Pinpoint the cell where the given text exists, returning its [X, Y] midpoint coordinate. 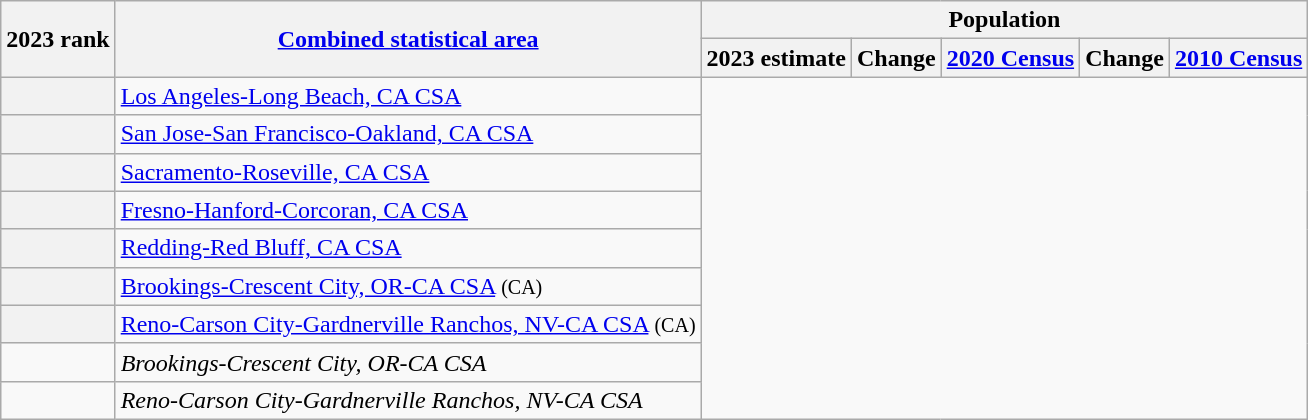
Brookings-Crescent City, OR-CA CSA (CA) [408, 286]
San Jose-San Francisco-Oakland, CA CSA [408, 134]
Combined statistical area [408, 39]
Los Angeles-Long Beach, CA CSA [408, 96]
Sacramento-Roseville, CA CSA [408, 172]
2023 estimate [776, 58]
Reno-Carson City-Gardnerville Ranchos, NV-CA CSA (CA) [408, 324]
Population [1004, 20]
2010 Census [1238, 58]
2023 rank [58, 39]
Redding-Red Bluff, CA CSA [408, 248]
Reno-Carson City-Gardnerville Ranchos, NV-CA CSA [408, 400]
Brookings-Crescent City, OR-CA CSA [408, 362]
2020 Census [1010, 58]
Fresno-Hanford-Corcoran, CA CSA [408, 210]
